Return (X, Y) of the center of cell containing provided text 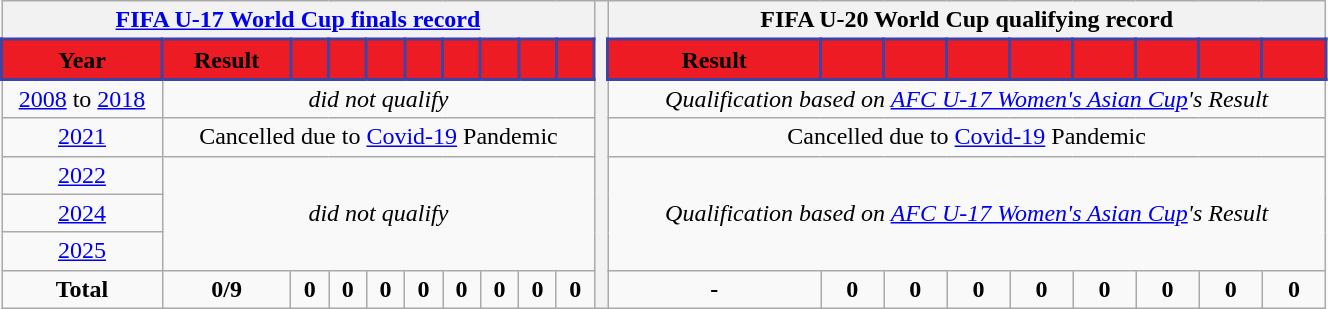
FIFA U-20 World Cup qualifying record (967, 20)
2025 (82, 251)
FIFA U-17 World Cup finals record (298, 20)
2021 (82, 137)
Year (82, 60)
2022 (82, 175)
2024 (82, 213)
2008 to 2018 (82, 98)
0/9 (226, 289)
- (714, 289)
Total (82, 289)
